Provide the (X, Y) coordinate of the cell's center where the given text is located.  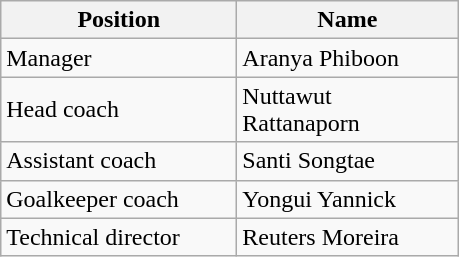
Yongui Yannick (348, 199)
Manager (119, 58)
Nuttawut Rattanaporn (348, 110)
Technical director (119, 237)
Name (348, 20)
Position (119, 20)
Reuters Moreira (348, 237)
Santi Songtae (348, 161)
Head coach (119, 110)
Aranya Phiboon (348, 58)
Assistant coach (119, 161)
Goalkeeper coach (119, 199)
